Return the [x, y] coordinate for the center point of the cell that contains the specified text.  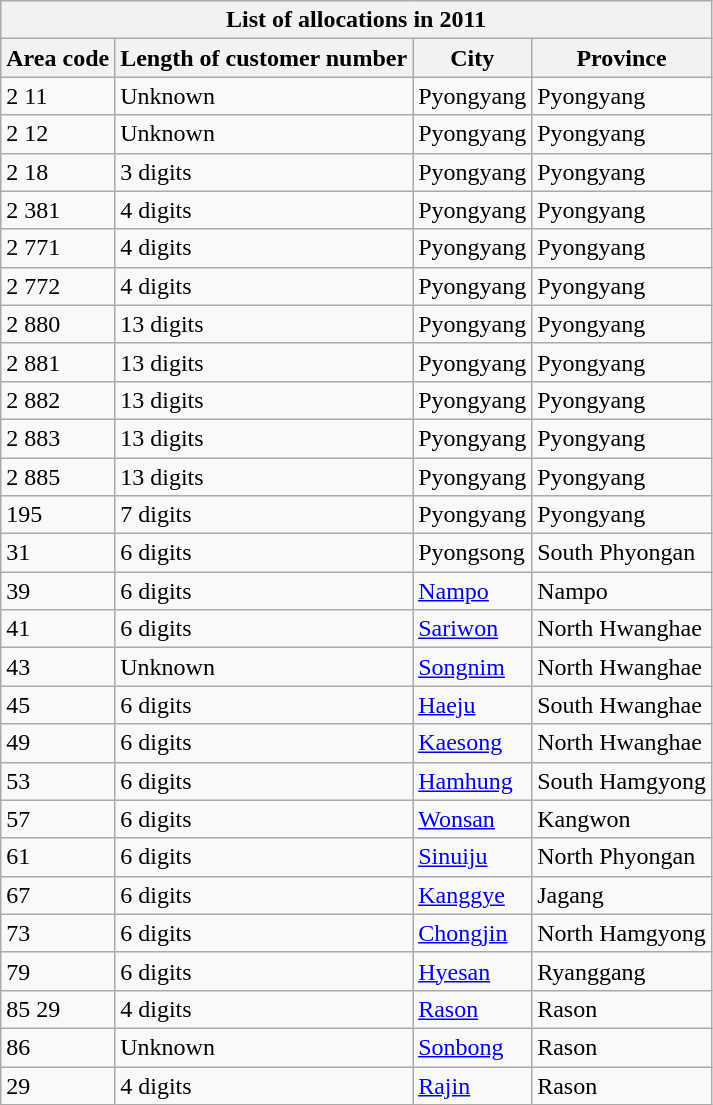
49 [58, 743]
3 digits [264, 172]
2 381 [58, 210]
South Hwanghae [622, 705]
86 [58, 1047]
39 [58, 591]
53 [58, 781]
85 29 [58, 1009]
Sinuiju [472, 857]
Area code [58, 58]
2 882 [58, 400]
Kangwon [622, 819]
79 [58, 971]
Sonbong [472, 1047]
7 digits [264, 515]
57 [58, 819]
Rajin [472, 1085]
Jagang [622, 895]
41 [58, 629]
Wonsan [472, 819]
2 18 [58, 172]
2 12 [58, 134]
2 881 [58, 362]
45 [58, 705]
61 [58, 857]
Length of customer number [264, 58]
Songnim [472, 667]
South Hamgyong [622, 781]
2 880 [58, 324]
67 [58, 895]
South Phyongan [622, 553]
2 885 [58, 477]
Province [622, 58]
Chongjin [472, 933]
Pyongsong [472, 553]
Hyesan [472, 971]
2 772 [58, 286]
2 11 [58, 96]
List of allocations in 2011 [356, 20]
2 883 [58, 438]
Ryanggang [622, 971]
2 771 [58, 248]
Kaesong [472, 743]
195 [58, 515]
Kanggye [472, 895]
43 [58, 667]
73 [58, 933]
North Phyongan [622, 857]
Sariwon [472, 629]
29 [58, 1085]
City [472, 58]
Haeju [472, 705]
31 [58, 553]
Hamhung [472, 781]
North Hamgyong [622, 933]
